Pinpoint the cell where the given text exists, returning its (x, y) midpoint coordinate. 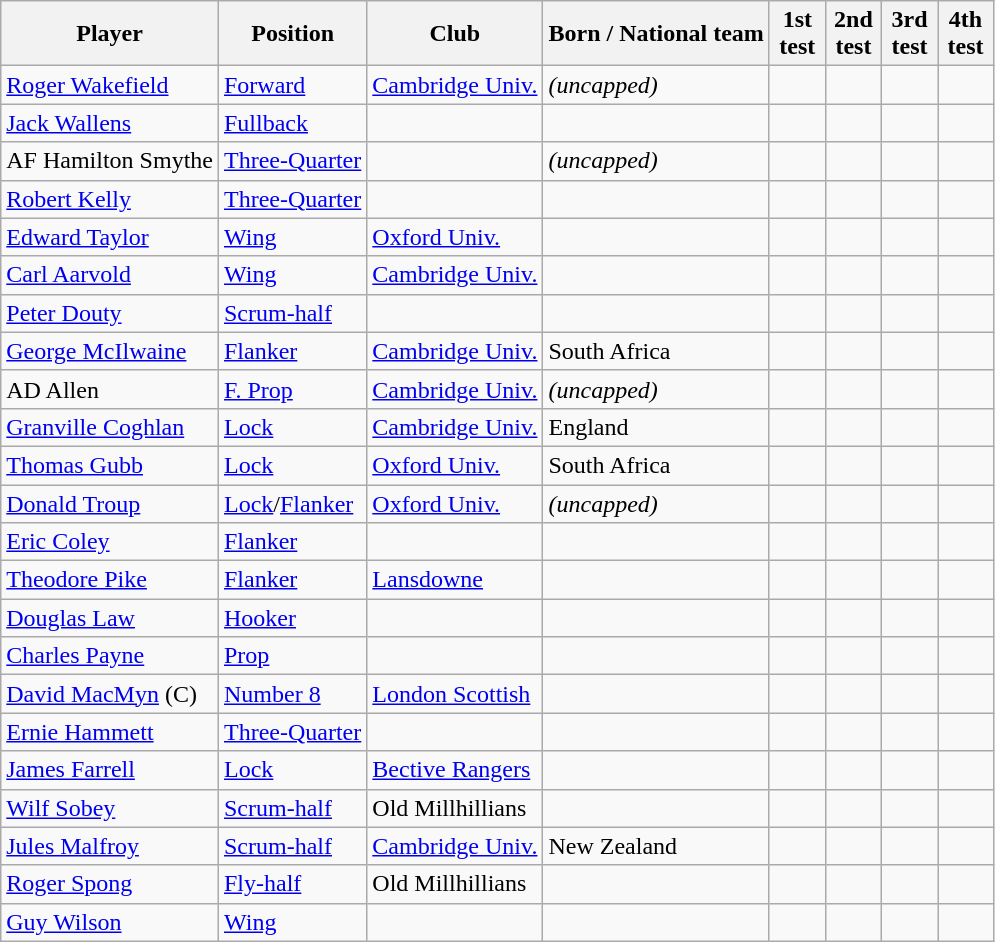
Forward (292, 85)
Jack Wallens (110, 123)
James Farrell (110, 770)
Hooker (292, 618)
Bective Rangers (455, 770)
Fullback (292, 123)
David MacMyn (C) (110, 694)
Born / National team (656, 34)
Roger Wakefield (110, 85)
New Zealand (656, 846)
AD Allen (110, 389)
Number 8 (292, 694)
Guy Wilson (110, 922)
Lansdowne (455, 580)
Lock/Flanker (292, 503)
Peter Douty (110, 313)
Robert Kelly (110, 199)
1st test (797, 34)
Ernie Hammett (110, 732)
Player (110, 34)
F. Prop (292, 389)
AF Hamilton Smythe (110, 161)
Prop (292, 656)
Charles Payne (110, 656)
2nd test (853, 34)
Jules Malfroy (110, 846)
Position (292, 34)
London Scottish (455, 694)
Thomas Gubb (110, 465)
Fly-half (292, 884)
Donald Troup (110, 503)
George McIlwaine (110, 351)
Carl Aarvold (110, 275)
Edward Taylor (110, 237)
3rd test (909, 34)
Wilf Sobey (110, 808)
4th test (966, 34)
Douglas Law (110, 618)
Eric Coley (110, 542)
Theodore Pike (110, 580)
England (656, 427)
Roger Spong (110, 884)
Granville Coghlan (110, 427)
Club (455, 34)
